Determine the (X, Y) coordinate at the center of the cell enclosing the given text.  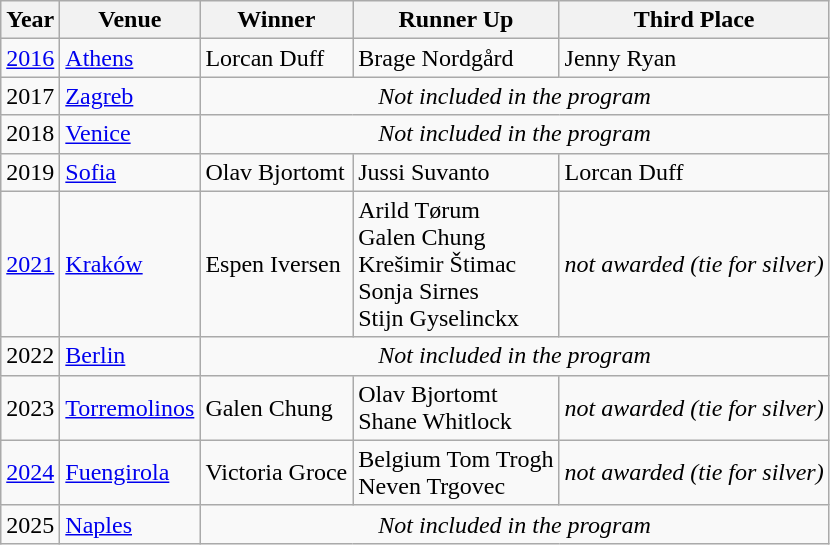
Olav Bjortomt Shane Whitlock (456, 408)
Fuengirola (130, 472)
2017 (30, 96)
2019 (30, 172)
Jenny Ryan (694, 58)
2016 (30, 58)
Year (30, 20)
Sofia (130, 172)
Victoria Groce (276, 472)
Winner (276, 20)
Torremolinos (130, 408)
Olav Bjortomt (276, 172)
2022 (30, 356)
Runner Up (456, 20)
Belgium Tom Trogh Neven Trgovec (456, 472)
Jussi Suvanto (456, 172)
2018 (30, 134)
Zagreb (130, 96)
2024 (30, 472)
Third Place (694, 20)
Arild Tørum Galen Chung Krešimir Štimac Sonja Sirnes Stijn Gyselinckx (456, 264)
2021 (30, 264)
2023 (30, 408)
Naples (130, 524)
Venue (130, 20)
Espen Iversen (276, 264)
Kraków (130, 264)
Venice (130, 134)
2025 (30, 524)
Brage Nordgård (456, 58)
Galen Chung (276, 408)
Berlin (130, 356)
Athens (130, 58)
